Output the [x, y] coordinate of the center of the cell containing the given text.  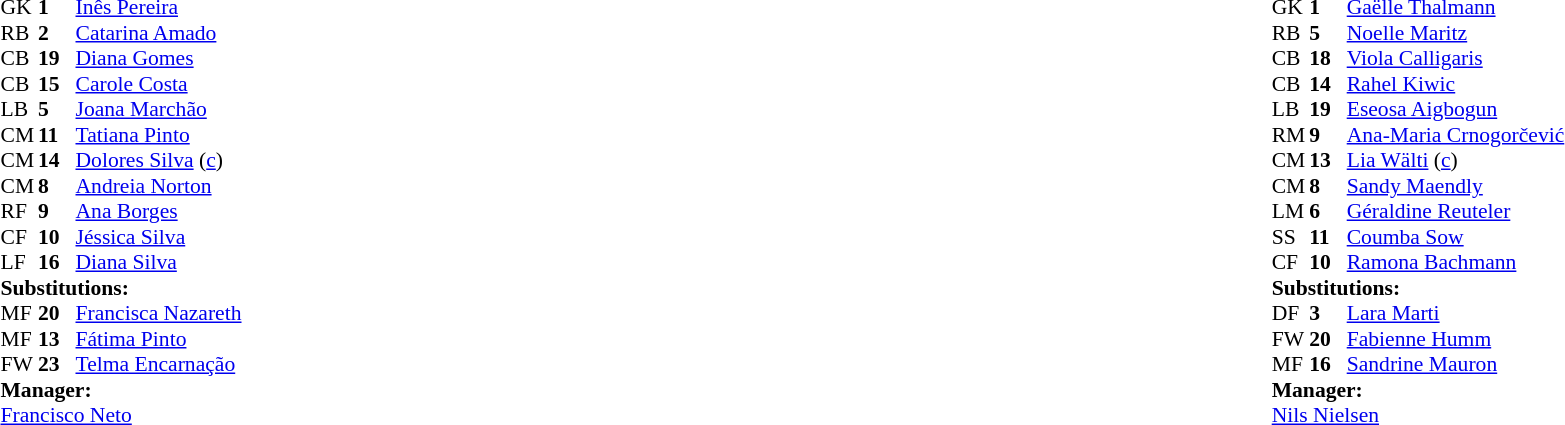
Telma Encarnação [159, 365]
2 [57, 33]
Catarina Amado [159, 33]
18 [1328, 59]
Francisca Nazareth [159, 313]
LF [19, 263]
Noelle Maritz [1456, 33]
Rahel Kiwic [1456, 84]
6 [1328, 211]
Ana Borges [159, 211]
Carole Costa [159, 84]
RF [19, 211]
Andreia Norton [159, 186]
Jéssica Silva [159, 237]
LM [1291, 211]
Sandrine Mauron [1456, 365]
Lara Marti [1456, 313]
Dolores Silva (c) [159, 161]
Diana Silva [159, 263]
SS [1291, 237]
Eseosa Aigbogun [1456, 109]
Ana-Maria Crnogorčević [1456, 135]
Coumba Sow [1456, 237]
Fátima Pinto [159, 339]
Ramona Bachmann [1456, 263]
Diana Gomes [159, 59]
Géraldine Reuteler [1456, 211]
3 [1328, 313]
23 [57, 365]
DF [1291, 313]
Lia Wälti (c) [1456, 161]
Tatiana Pinto [159, 135]
Joana Marchão [159, 109]
RM [1291, 135]
15 [57, 84]
Fabienne Humm [1456, 339]
Sandy Maendly [1456, 186]
Viola Calligaris [1456, 59]
